Identify which cell holds the provided text, then report its [x, y] central coordinate. 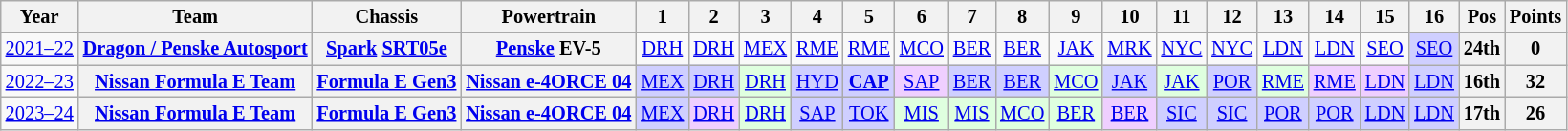
CAP [869, 81]
Dragon / Penske Autosport [195, 49]
16 [1434, 16]
4 [817, 16]
0 [1535, 49]
Pos [1482, 16]
10 [1129, 16]
3 [765, 16]
Team [195, 16]
5 [869, 16]
MRK [1129, 49]
TOK [869, 113]
2023–24 [40, 113]
Chassis [387, 16]
HYD [817, 81]
16th [1482, 81]
Spark SRT05e [387, 49]
1 [662, 16]
7 [971, 16]
8 [1022, 16]
32 [1535, 81]
17th [1482, 113]
11 [1182, 16]
13 [1283, 16]
9 [1076, 16]
14 [1335, 16]
6 [922, 16]
Penske EV-5 [549, 49]
15 [1385, 16]
Powertrain [549, 16]
2022–23 [40, 81]
12 [1231, 16]
2021–22 [40, 49]
2 [713, 16]
Points [1535, 16]
26 [1535, 113]
24th [1482, 49]
Year [40, 16]
